Find where the given text appears and provide that cell's center as (X, Y) coordinate. 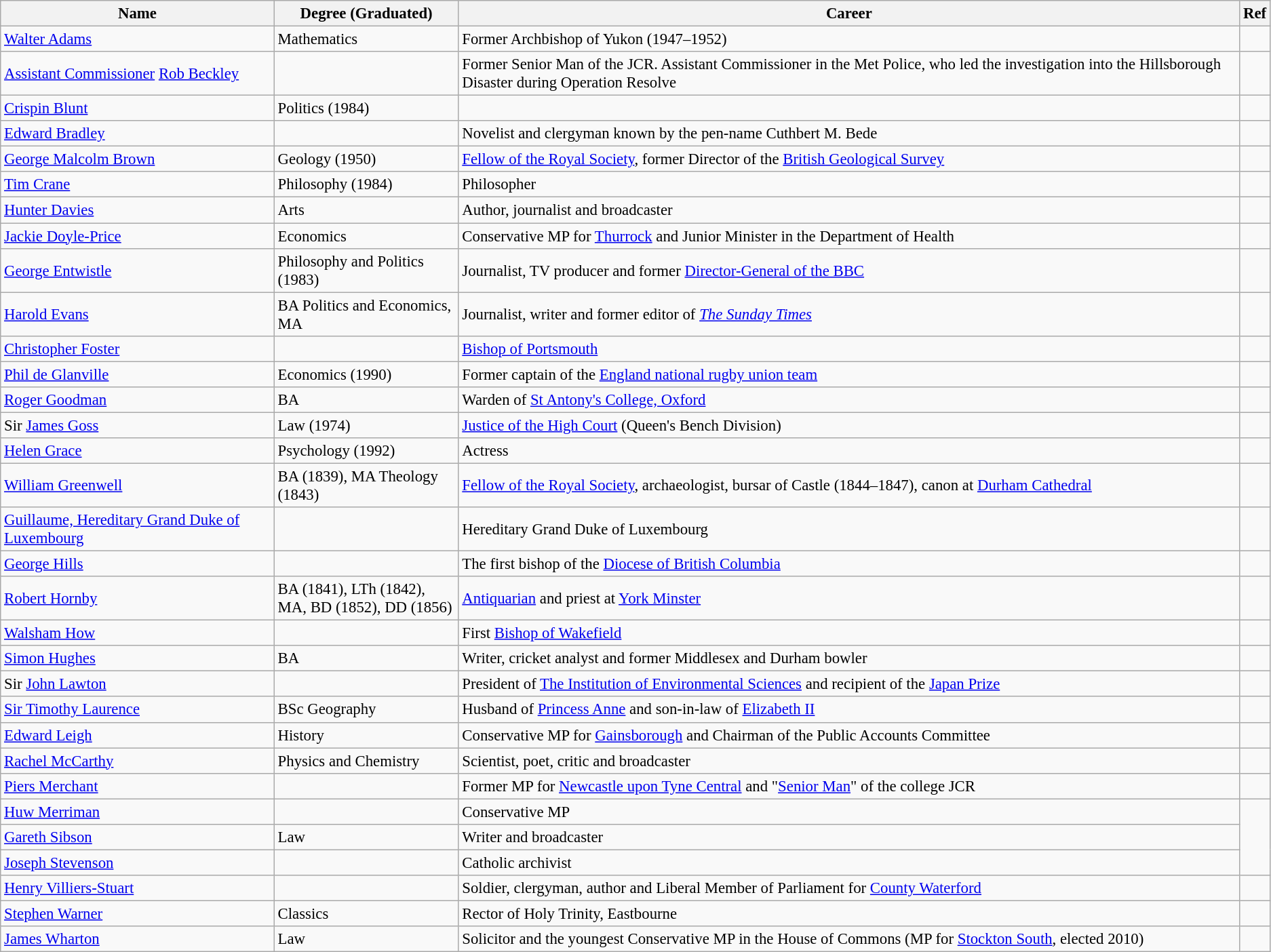
Sir Timothy Laurence (138, 710)
Husband of Princess Anne and son-in-law of Elizabeth II (849, 710)
Journalist, TV producer and former Director-General of the BBC (849, 270)
First Bishop of Wakefield (849, 633)
The first bishop of the Diocese of British Columbia (849, 564)
Walsham How (138, 633)
Philosophy (1984) (366, 185)
Arts (366, 210)
Actress (849, 451)
Ref (1255, 14)
Harold Evans (138, 315)
Fellow of the Royal Society, former Director of the British Geological Survey (849, 159)
Sir John Lawton (138, 684)
Conservative MP for Gainsborough and Chairman of the Public Accounts Committee (849, 735)
Psychology (1992) (366, 451)
George Hills (138, 564)
Crispin Blunt (138, 108)
Rector of Holy Trinity, Eastbourne (849, 913)
George Entwistle (138, 270)
President of The Institution of Environmental Sciences and recipient of the Japan Prize (849, 684)
History (366, 735)
Walter Adams (138, 39)
Tim Crane (138, 185)
Conservative MP for Thurrock and Junior Minister in the Department of Health (849, 236)
Joseph Stevenson (138, 862)
BSc Geography (366, 710)
Geology (1950) (366, 159)
Mathematics (366, 39)
Guillaume, Hereditary Grand Duke of Luxembourg (138, 529)
Economics (366, 236)
Physics and Chemistry (366, 761)
Journalist, writer and former editor of The Sunday Times (849, 315)
William Greenwell (138, 485)
Henry Villiers-Stuart (138, 888)
Simon Hughes (138, 658)
James Wharton (138, 939)
Philosopher (849, 185)
Hereditary Grand Duke of Luxembourg (849, 529)
Christopher Foster (138, 349)
Solicitor and the youngest Conservative MP in the House of Commons (MP for Stockton South, elected 2010) (849, 939)
Jackie Doyle-Price (138, 236)
Writer and broadcaster (849, 837)
Rachel McCarthy (138, 761)
BA (1839), MA Theology (1843) (366, 485)
Piers Merchant (138, 786)
Novelist and clergyman known by the pen-name Cuthbert M. Bede (849, 134)
Justice of the High Court (Queen's Bench Division) (849, 425)
Edward Leigh (138, 735)
Career (849, 14)
Antiquarian and priest at York Minster (849, 598)
Name (138, 14)
Former MP for Newcastle upon Tyne Central and "Senior Man" of the college JCR (849, 786)
Writer, cricket analyst and former Middlesex and Durham bowler (849, 658)
Catholic archivist (849, 862)
Author, journalist and broadcaster (849, 210)
Former Archbishop of Yukon (1947–1952) (849, 39)
Gareth Sibson (138, 837)
Roger Goodman (138, 400)
Robert Hornby (138, 598)
Assistant Commissioner Rob Beckley (138, 73)
Soldier, clergyman, author and Liberal Member of Parliament for County Waterford (849, 888)
Philosophy and Politics (1983) (366, 270)
Stephen Warner (138, 913)
Hunter Davies (138, 210)
George Malcolm Brown (138, 159)
Conservative MP (849, 812)
Warden of St Antony's College, Oxford (849, 400)
Huw Merriman (138, 812)
Sir James Goss (138, 425)
Helen Grace (138, 451)
Classics (366, 913)
Fellow of the Royal Society, archaeologist, bursar of Castle (1844–1847), canon at Durham Cathedral (849, 485)
Politics (1984) (366, 108)
BA Politics and Economics, MA (366, 315)
BA (1841), LTh (1842), MA, BD (1852), DD (1856) (366, 598)
Phil de Glanville (138, 374)
Edward Bradley (138, 134)
Law (1974) (366, 425)
Degree (Graduated) (366, 14)
Bishop of Portsmouth (849, 349)
Scientist, poet, critic and broadcaster (849, 761)
Former captain of the England national rugby union team (849, 374)
Economics (1990) (366, 374)
